Search for the cell housing the specified text and yield its [x, y] center coordinate. 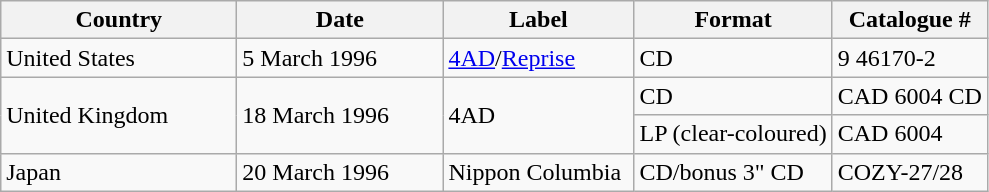
Country [119, 20]
LP (clear-coloured) [733, 134]
COZY-27/28 [910, 172]
CD/bonus 3" CD [733, 172]
Format [733, 20]
18 March 1996 [340, 115]
Catalogue # [910, 20]
United States [119, 58]
Nippon Columbia [538, 172]
CAD 6004 [910, 134]
Japan [119, 172]
CAD 6004 CD [910, 96]
4AD [538, 115]
United Kingdom [119, 115]
5 March 1996 [340, 58]
Date [340, 20]
9 46170-2 [910, 58]
20 March 1996 [340, 172]
Label [538, 20]
4AD/Reprise [538, 58]
